Provide the (X, Y) coordinate of the cell's center where the given text is located.  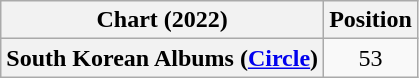
53 (371, 58)
Position (371, 20)
Chart (2022) (162, 20)
South Korean Albums (Circle) (162, 58)
